Identify which cell holds the provided text, then report its (x, y) central coordinate. 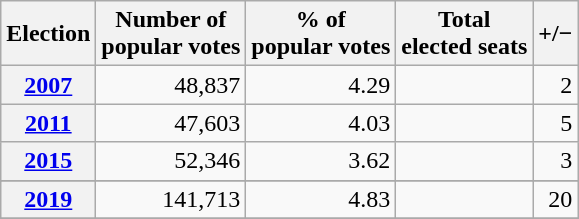
Totalelected seats (464, 34)
% ofpopular votes (321, 34)
+/− (556, 34)
5 (556, 123)
47,603 (171, 123)
141,713 (171, 199)
2 (556, 85)
4.83 (321, 199)
52,346 (171, 161)
48,837 (171, 85)
Election (48, 34)
2019 (48, 199)
3.62 (321, 161)
20 (556, 199)
2007 (48, 85)
2015 (48, 161)
Number ofpopular votes (171, 34)
2011 (48, 123)
3 (556, 161)
4.29 (321, 85)
4.03 (321, 123)
